From the cell containing the given text, extract its center point as [x, y] coordinate. 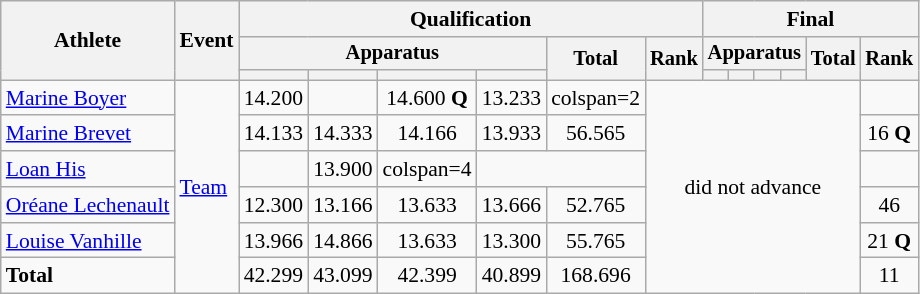
52.765 [596, 205]
12.300 [274, 205]
43.099 [342, 276]
13.666 [512, 205]
13.300 [512, 241]
Team [206, 187]
14.333 [342, 134]
21 Q [889, 241]
55.765 [596, 241]
42.399 [428, 276]
Marine Boyer [88, 98]
14.866 [342, 241]
Marine Brevet [88, 134]
colspan=2 [596, 98]
Qualification [471, 19]
13.233 [512, 98]
40.899 [512, 276]
11 [889, 276]
16 Q [889, 134]
Louise Vanhille [88, 241]
14.133 [274, 134]
56.565 [596, 134]
Oréane Lechenault [88, 205]
46 [889, 205]
168.696 [596, 276]
13.933 [512, 134]
13.966 [274, 241]
Final [810, 19]
13.900 [342, 169]
Event [206, 40]
42.299 [274, 276]
Loan His [88, 169]
Athlete [88, 40]
did not advance [752, 187]
14.200 [274, 98]
14.166 [428, 134]
13.166 [342, 205]
14.600 Q [428, 98]
colspan=4 [428, 169]
